Search for the cell housing the specified text and yield its [x, y] center coordinate. 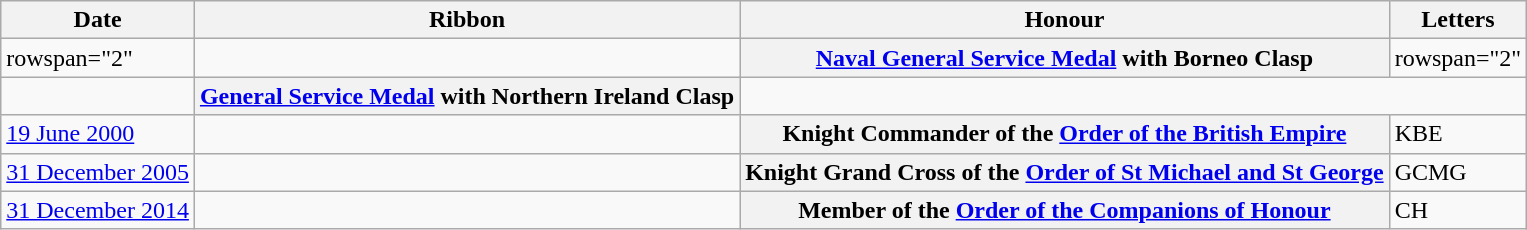
31 December 2014 [98, 210]
Naval General Service Medal with Borneo Clasp [1065, 58]
Date [98, 20]
Knight Grand Cross of the Order of St Michael and St George [1065, 172]
GCMG [1458, 172]
19 June 2000 [98, 134]
Member of the Order of the Companions of Honour [1065, 210]
Ribbon [466, 20]
General Service Medal with Northern Ireland Clasp [466, 96]
KBE [1458, 134]
Letters [1458, 20]
31 December 2005 [98, 172]
Honour [1065, 20]
CH [1458, 210]
Knight Commander of the Order of the British Empire [1065, 134]
